Identify which cell holds the provided text, then report its (x, y) central coordinate. 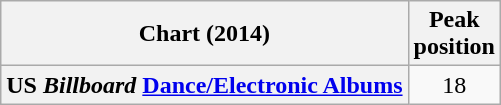
Peakposition (454, 34)
US Billboard Dance/Electronic Albums (204, 85)
18 (454, 85)
Chart (2014) (204, 34)
